Output the (X, Y) coordinate of the center of the cell containing the given text.  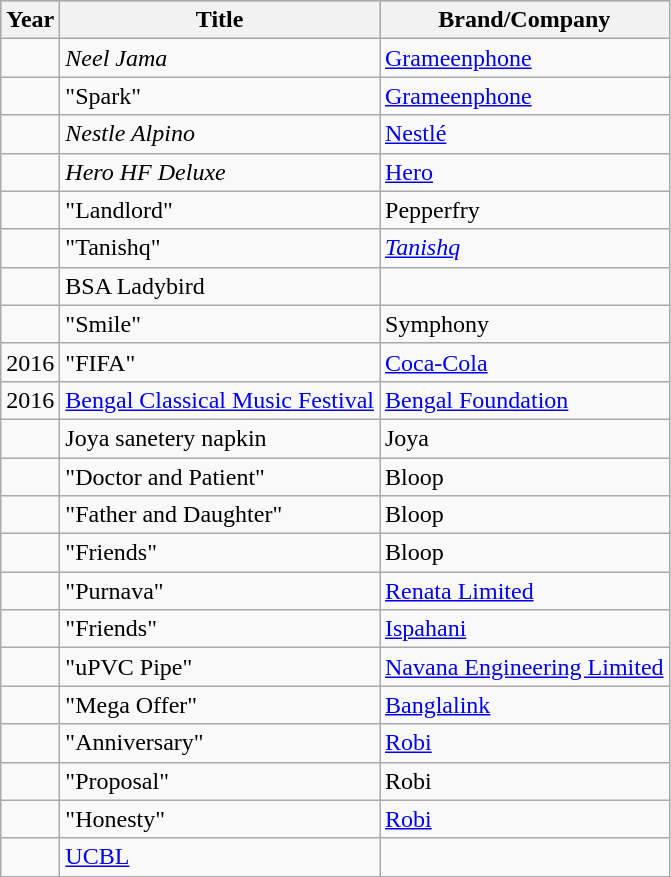
Tanishq (525, 248)
Coca-Cola (525, 362)
"Mega Offer" (220, 705)
Joya (525, 438)
"Proposal" (220, 781)
"Doctor and Patient" (220, 477)
Symphony (525, 324)
"Anniversary" (220, 743)
Bengal Classical Music Festival (220, 400)
"FIFA" (220, 362)
Pepperfry (525, 210)
"Father and Daughter" (220, 515)
Title (220, 20)
"Purnava" (220, 591)
Bengal Foundation (525, 400)
Banglalink (525, 705)
Nestlé (525, 134)
"Spark" (220, 96)
Year (30, 20)
"Landlord" (220, 210)
"Honesty" (220, 819)
Joya sanetery napkin (220, 438)
Nestle Alpino (220, 134)
Hero HF Deluxe (220, 172)
Ispahani (525, 629)
UCBL (220, 857)
BSA Ladybird (220, 286)
"uPVC Pipe" (220, 667)
Neel Jama (220, 58)
Brand/Company (525, 20)
Hero (525, 172)
Renata Limited (525, 591)
Navana Engineering Limited (525, 667)
"Tanishq" (220, 248)
"Smile" (220, 324)
